From the cell containing the given text, extract its center point as [x, y] coordinate. 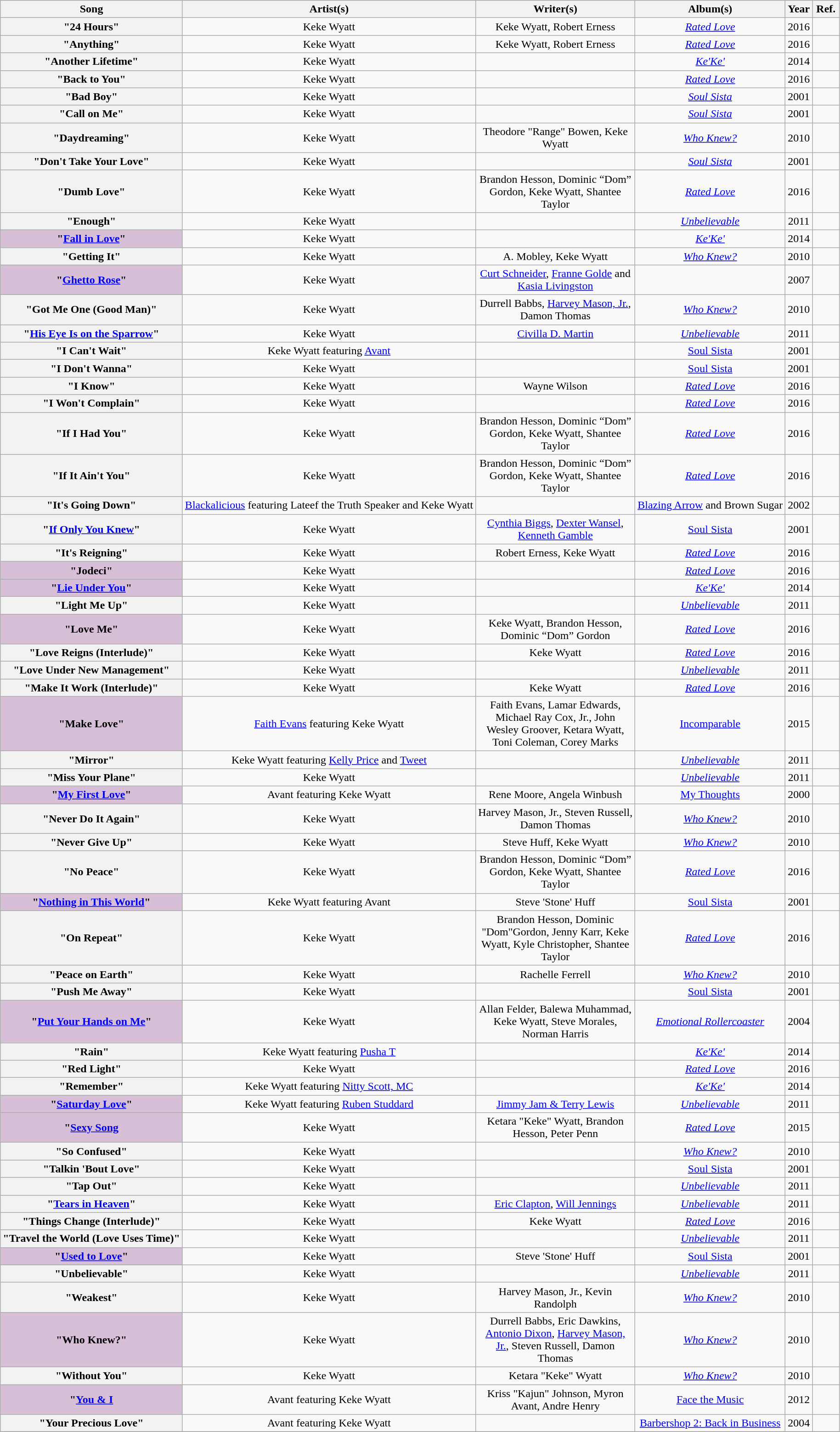
"I Don't Wanna" [92, 368]
"Talkin 'Bout Love" [92, 1169]
Keke Wyatt featuring Nitty Scott, MC [329, 1087]
Artist(s) [329, 9]
Year [799, 9]
Blazing Arrow and Brown Sugar [710, 505]
"Never Do It Again" [92, 819]
Durrell Babbs, Eric Dawkins, Antonio Dixon, Harvey Mason, Jr., Steven Russell, Damon Thomas [556, 1340]
"Push Me Away" [92, 991]
"Fall in Love" [92, 238]
"Ghetto Rose" [92, 280]
Wayne Wilson [556, 386]
Allan Felder, Balewa Muhammad, Keke Wyatt, Steve Morales, Norman Harris [556, 1021]
"Call on Me" [92, 114]
"Used to Love" [92, 1256]
2007 [799, 280]
"Light Me Up" [92, 605]
Brandon Hesson, Dominic "Dom"Gordon, Jenny Karr, Keke Wyatt, Kyle Christopher, Shantee Taylor [556, 938]
"24 Hours" [92, 27]
"Jodeci" [92, 570]
"Who Knew?" [92, 1340]
Kriss "Kajun" Johnson, Myron Avant, Andre Henry [556, 1399]
"Rain" [92, 1052]
"Enough" [92, 221]
"No Peace" [92, 872]
Durrell Babbs, Harvey Mason, Jr., Damon Thomas [556, 310]
Eric Clapton, Will Jennings [556, 1204]
"I Know" [92, 386]
Jimmy Jam & Terry Lewis [556, 1104]
Steve Huff, Keke Wyatt [556, 842]
"Daydreaming" [92, 138]
Keke Wyatt featuring Ruben Studdard [329, 1104]
2000 [799, 795]
Harvey Mason, Jr., Steven Russell, Damon Thomas [556, 819]
"Tears in Heaven" [92, 1204]
Ref. [826, 9]
Cynthia Biggs, Dexter Wansel, Kenneth Gamble [556, 529]
"Anything" [92, 44]
"Lie Under You" [92, 588]
Song [92, 9]
Face the Music [710, 1399]
"Love Under New Management" [92, 670]
"Nothing in This World" [92, 902]
"His Eye Is on the Sparrow" [92, 334]
"Peace on Earth" [92, 974]
Writer(s) [556, 9]
"Another Lifetime" [92, 62]
"Make It Work (Interlude)" [92, 688]
"Don't Take Your Love" [92, 161]
"Make Love" [92, 724]
"Things Change (Interlude)" [92, 1221]
"Put Your Hands on Me" [92, 1021]
A. Mobley, Keke Wyatt [556, 256]
"Unbelievable" [92, 1274]
Blackalicious featuring Lateef the Truth Speaker and Keke Wyatt [329, 505]
"Getting It" [92, 256]
Album(s) [710, 9]
Keke Wyatt, Brandon Hesson, Dominic “Dom” Gordon [556, 628]
Rachelle Ferrell [556, 974]
"Love Reigns (Interlude)" [92, 653]
"On Repeat" [92, 938]
"My First Love" [92, 795]
"Sexy Song [92, 1127]
"It's Reigning" [92, 553]
"Bad Boy" [92, 96]
"Tap Out" [92, 1186]
"Travel the World (Love Uses Time)" [92, 1239]
Ketara "Keke" Wyatt [556, 1375]
"If I Had You" [92, 433]
Faith Evans, Lamar Edwards, Michael Ray Cox, Jr., John Wesley Groover, Ketara Wyatt, Toni Coleman, Corey Marks [556, 724]
Faith Evans featuring Keke Wyatt [329, 724]
Keke Wyatt featuring Kelly Price and Tweet [329, 760]
"Dumb Love" [92, 191]
"Remember" [92, 1087]
"Your Precious Love" [92, 1423]
"Saturday Love" [92, 1104]
Emotional Rollercoaster [710, 1021]
"Never Give Up" [92, 842]
"I Won't Complain" [92, 403]
Incomparable [710, 724]
"Red Light" [92, 1069]
My Thoughts [710, 795]
"It's Going Down" [92, 505]
"You & I [92, 1399]
"If It Ain't You" [92, 475]
Ketara "Keke" Wyatt, Brandon Hesson, Peter Penn [556, 1127]
Civilla D. Martin [556, 334]
Keke Wyatt featuring Pusha T [329, 1052]
Harvey Mason, Jr., Kevin Randolph [556, 1297]
"Back to You" [92, 79]
Barbershop 2: Back in Business [710, 1423]
Curt Schneider, Franne Golde and Kasia Livingston [556, 280]
"Without You" [92, 1375]
"Mirror" [92, 760]
2002 [799, 505]
"Love Me" [92, 628]
2012 [799, 1399]
"So Confused" [92, 1151]
"If Only You Knew" [92, 529]
"Miss Your Plane" [92, 777]
Robert Erness, Keke Wyatt [556, 553]
"Weakest" [92, 1297]
"I Can't Wait" [92, 351]
Rene Moore, Angela Winbush [556, 795]
"Got Me One (Good Man)" [92, 310]
Theodore "Range" Bowen, Keke Wyatt [556, 138]
